Determine the (x, y) coordinate at the center of the cell enclosing the given text.  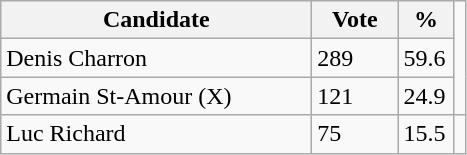
Vote (355, 20)
59.6 (426, 58)
Candidate (156, 20)
289 (355, 58)
15.5 (426, 134)
Denis Charron (156, 58)
24.9 (426, 96)
Germain St-Amour (X) (156, 96)
% (426, 20)
75 (355, 134)
121 (355, 96)
Luc Richard (156, 134)
